Determine the [x, y] coordinate at the center of the cell enclosing the given text.  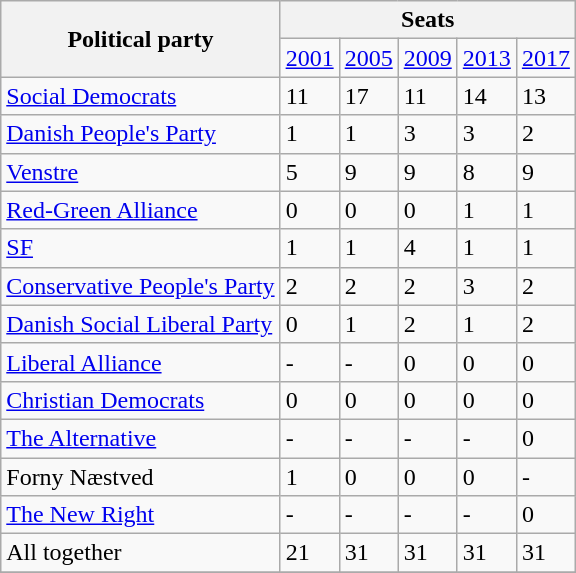
The New Right [140, 515]
13 [546, 96]
Danish People's Party [140, 134]
2017 [546, 58]
14 [486, 96]
Forny Næstved [140, 477]
Venstre [140, 172]
2005 [368, 58]
21 [310, 553]
2001 [310, 58]
Christian Democrats [140, 400]
Danish Social Liberal Party [140, 324]
The Alternative [140, 438]
Red-Green Alliance [140, 210]
Social Democrats [140, 96]
All together [140, 553]
Political party [140, 39]
Conservative People's Party [140, 286]
Liberal Alliance [140, 362]
17 [368, 96]
4 [428, 248]
2013 [486, 58]
Seats [428, 20]
SF [140, 248]
8 [486, 172]
2009 [428, 58]
5 [310, 172]
